Detect which cell encompasses the target text, then output its (x, y) center coordinate. 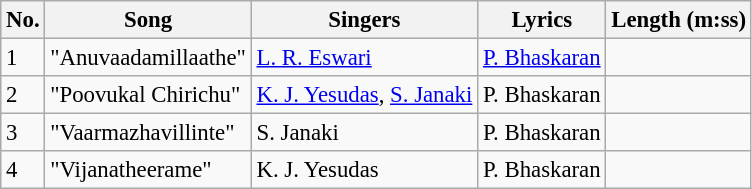
K. J. Yesudas, S. Janaki (364, 95)
4 (23, 170)
Lyrics (542, 20)
1 (23, 58)
"Anuvaadamillaathe" (148, 58)
S. Janaki (364, 133)
Singers (364, 20)
Song (148, 20)
No. (23, 20)
"Vaarmazhavillinte" (148, 133)
Length (m:ss) (678, 20)
L. R. Eswari (364, 58)
2 (23, 95)
3 (23, 133)
K. J. Yesudas (364, 170)
"Poovukal Chirichu" (148, 95)
"Vijanatheerame" (148, 170)
